Find where the given text appears and provide that cell's center as (X, Y) coordinate. 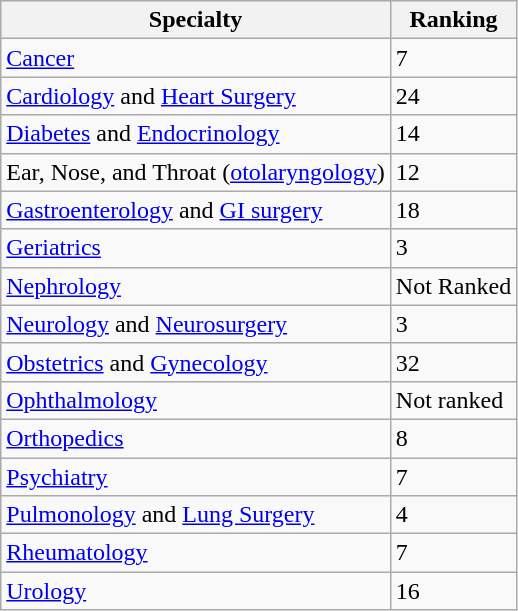
Nephrology (196, 286)
Not Ranked (453, 286)
Rheumatology (196, 553)
14 (453, 134)
Obstetrics and Gynecology (196, 362)
4 (453, 515)
Orthopedics (196, 438)
24 (453, 96)
Pulmonology and Lung Surgery (196, 515)
Diabetes and Endocrinology (196, 134)
Not ranked (453, 400)
Geriatrics (196, 248)
12 (453, 172)
32 (453, 362)
Specialty (196, 20)
18 (453, 210)
8 (453, 438)
Psychiatry (196, 477)
Urology (196, 591)
Ophthalmology (196, 400)
Ear, Nose, and Throat (otolaryngology) (196, 172)
Cancer (196, 58)
Ranking (453, 20)
Cardiology and Heart Surgery (196, 96)
Neurology and Neurosurgery (196, 324)
16 (453, 591)
Gastroenterology and GI surgery (196, 210)
